Locate the cell with the specified text and output its [x, y] center coordinate. 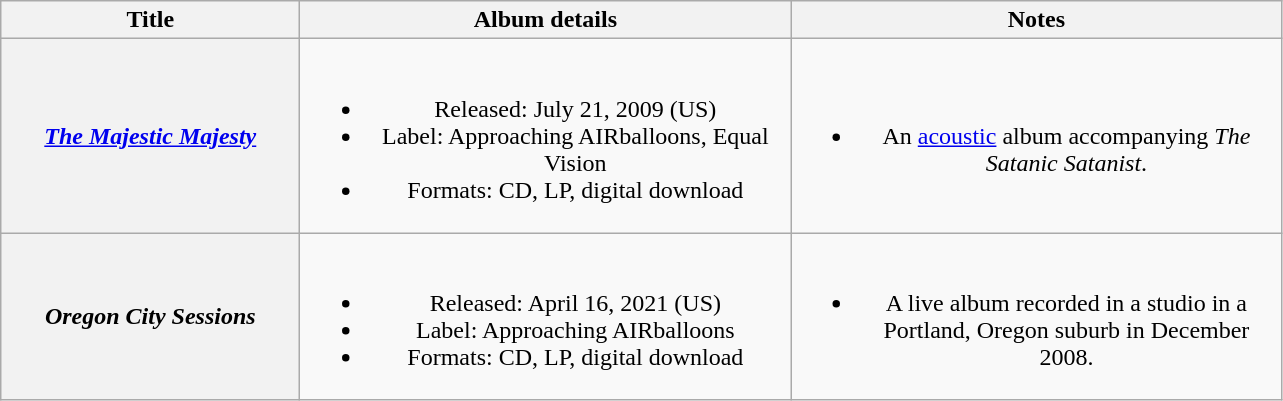
Oregon City Sessions [150, 316]
Notes [1036, 20]
A live album recorded in a studio in a Portland, Oregon suburb in December 2008. [1036, 316]
An acoustic album accompanying The Satanic Satanist. [1036, 136]
Album details [546, 20]
Released: April 16, 2021 (US)Label: Approaching AIRballoonsFormats: CD, LP, digital download [546, 316]
Title [150, 20]
The Majestic Majesty [150, 136]
Released: July 21, 2009 (US)Label: Approaching AIRballoons, Equal VisionFormats: CD, LP, digital download [546, 136]
